Locate the cell with the specified text and output its [x, y] center coordinate. 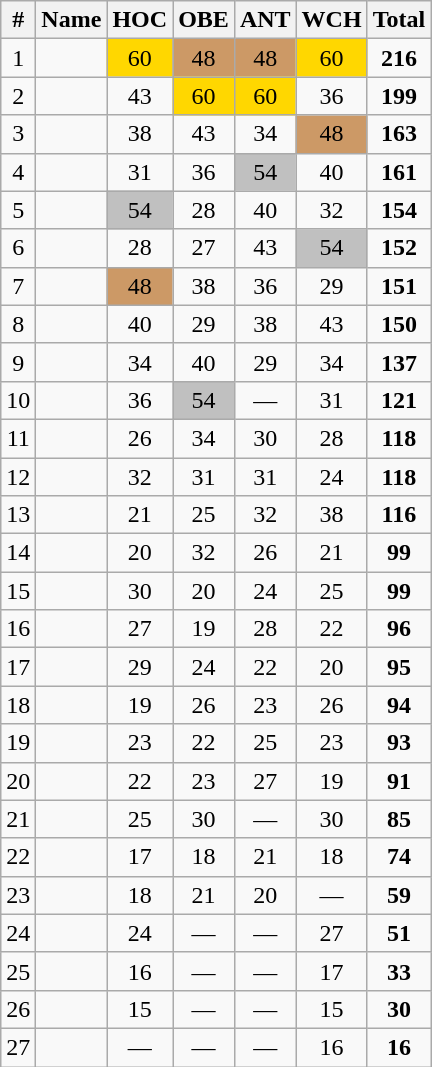
3 [18, 134]
91 [399, 781]
216 [399, 58]
5 [18, 210]
1 [18, 58]
OBE [204, 20]
151 [399, 286]
121 [399, 400]
4 [18, 172]
WCH [332, 20]
11 [18, 438]
9 [18, 362]
116 [399, 515]
Name [72, 20]
94 [399, 705]
199 [399, 96]
163 [399, 134]
# [18, 20]
154 [399, 210]
93 [399, 743]
2 [18, 96]
7 [18, 286]
33 [399, 971]
Total [399, 20]
95 [399, 667]
74 [399, 857]
HOC [140, 20]
96 [399, 629]
85 [399, 819]
152 [399, 248]
137 [399, 362]
59 [399, 895]
161 [399, 172]
150 [399, 324]
6 [18, 248]
10 [18, 400]
8 [18, 324]
51 [399, 933]
ANT [265, 20]
14 [18, 553]
12 [18, 477]
13 [18, 515]
